Determine the [x, y] coordinate at the center of the cell enclosing the given text.  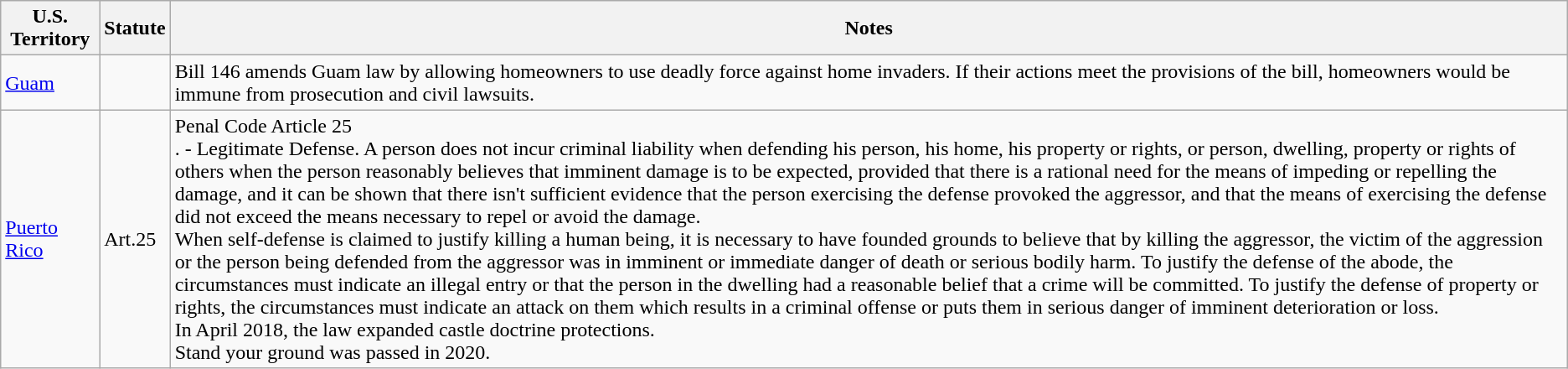
U.S. Territory [50, 29]
Statute [135, 29]
Puerto Rico [50, 239]
Notes [869, 29]
Guam [50, 82]
Art.25 [135, 239]
